Capture the cell that displays the provided text and extract its [x, y] central coordinate. 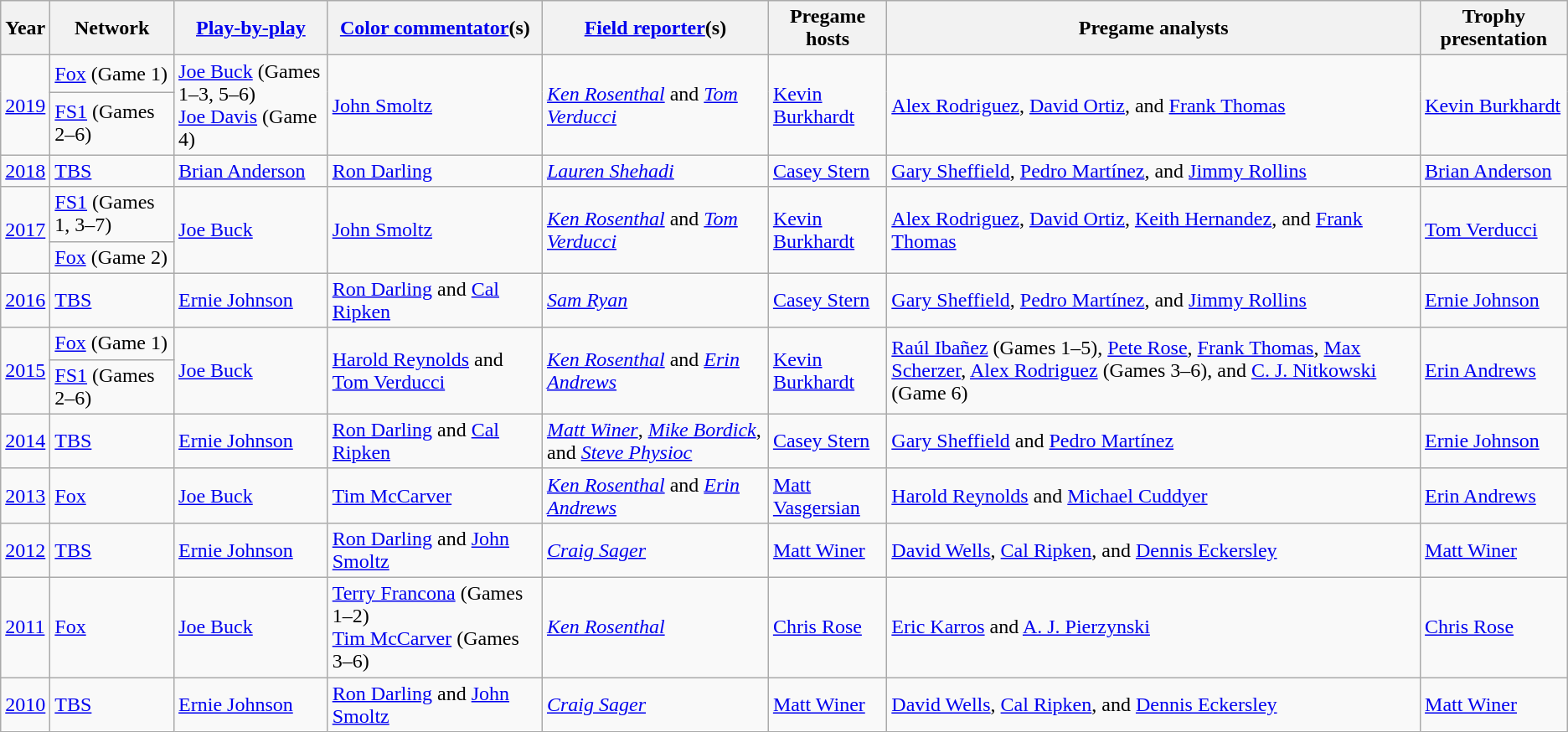
Alex Rodriguez, David Ortiz, and Frank Thomas [1154, 106]
2018 [25, 171]
2013 [25, 496]
Pregame hosts [828, 28]
2012 [25, 549]
2015 [25, 370]
Joe Buck (Games 1–3, 5–6)Joe Davis (Game 4) [251, 106]
Trophy presentation [1494, 28]
2016 [25, 300]
Pregame analysts [1154, 28]
Ken Rosenthal [655, 626]
2019 [25, 106]
Year [25, 28]
Tom Verducci [1494, 229]
Field reporter(s) [655, 28]
2014 [25, 441]
2017 [25, 229]
Harold Reynolds and Tom Verducci [435, 370]
Tim McCarver [435, 496]
Lauren Shehadi [655, 171]
Play-by-play [251, 28]
2011 [25, 626]
Harold Reynolds and Michael Cuddyer [1154, 496]
Gary Sheffield and Pedro Martínez [1154, 441]
Ron Darling [435, 171]
Alex Rodriguez, David Ortiz, Keith Hernandez, and Frank Thomas [1154, 229]
FS1 (Games 1, 3–7) [112, 214]
2010 [25, 704]
Fox (Game 2) [112, 257]
Eric Karros and A. J. Pierzynski [1154, 626]
Sam Ryan [655, 300]
Color commentator(s) [435, 28]
Raúl Ibañez (Games 1–5), Pete Rose, Frank Thomas, Max Scherzer, Alex Rodriguez (Games 3–6), and C. J. Nitkowski (Game 6) [1154, 370]
Terry Francona (Games 1–2)Tim McCarver (Games 3–6) [435, 626]
Matt Vasgersian [828, 496]
Matt Winer, Mike Bordick, and Steve Physioc [655, 441]
Network [112, 28]
